Scan for the cell matching the given text and deliver its (X, Y) coordinate at center. 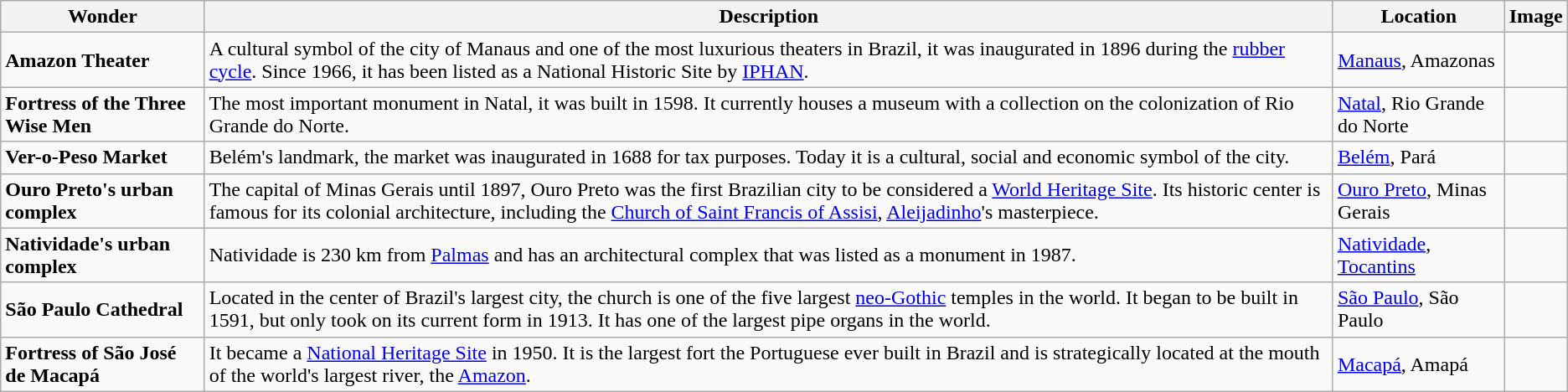
Description (769, 17)
Manaus, Amazonas (1419, 60)
Ouro Preto's urban complex (102, 201)
Ouro Preto, Minas Gerais (1419, 201)
Natal, Rio Grande do Norte (1419, 114)
Natividade, Tocantins (1419, 255)
Natividade's urban complex (102, 255)
Fortress of São José de Macapá (102, 364)
Macapá, Amapá (1419, 364)
Amazon Theater (102, 60)
Fortress of the Three Wise Men (102, 114)
São Paulo Cathedral (102, 310)
Belém, Pará (1419, 157)
São Paulo, São Paulo (1419, 310)
Image (1536, 17)
Ver-o-Peso Market (102, 157)
Location (1419, 17)
Wonder (102, 17)
Belém's landmark, the market was inaugurated in 1688 for tax purposes. Today it is a cultural, social and economic symbol of the city. (769, 157)
Natividade is 230 km from Palmas and has an architectural complex that was listed as a monument in 1987. (769, 255)
